Return the [x, y] coordinate for the center point of the cell that contains the specified text.  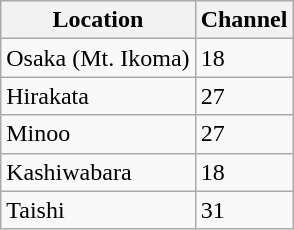
Osaka (Mt. Ikoma) [98, 58]
Channel [244, 20]
Taishi [98, 210]
Location [98, 20]
Kashiwabara [98, 172]
Hirakata [98, 96]
Minoo [98, 134]
31 [244, 210]
